Output the (X, Y) coordinate of the center of the cell containing the given text.  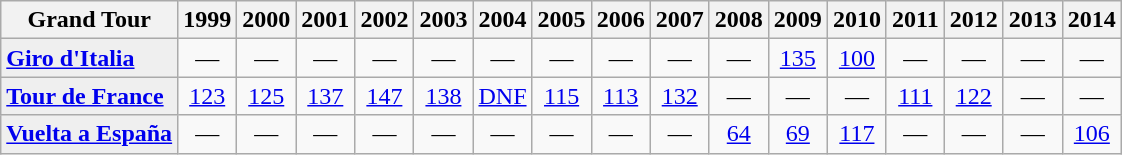
111 (915, 96)
2014 (1092, 20)
1999 (208, 20)
122 (974, 96)
2013 (1032, 20)
64 (738, 134)
2000 (266, 20)
Giro d'Italia (90, 58)
117 (856, 134)
69 (798, 134)
2011 (915, 20)
132 (680, 96)
2002 (384, 20)
115 (562, 96)
125 (266, 96)
Grand Tour (90, 20)
2003 (444, 20)
138 (444, 96)
DNF (502, 96)
Vuelta a España (90, 134)
2006 (620, 20)
106 (1092, 134)
2004 (502, 20)
2008 (738, 20)
113 (620, 96)
2001 (326, 20)
2005 (562, 20)
2012 (974, 20)
135 (798, 58)
Tour de France (90, 96)
100 (856, 58)
147 (384, 96)
2010 (856, 20)
2007 (680, 20)
137 (326, 96)
123 (208, 96)
2009 (798, 20)
